Detect which cell encompasses the target text, then output its [X, Y] center coordinate. 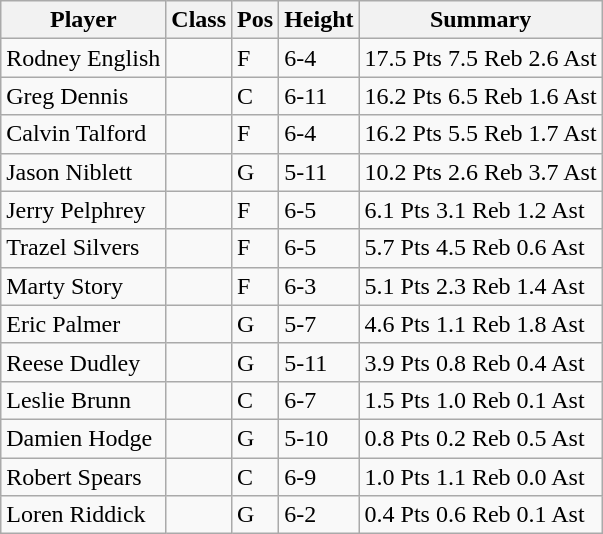
6-9 [319, 477]
Reese Dudley [84, 362]
1.5 Pts 1.0 Reb 0.1 Ast [480, 400]
10.2 Pts 2.6 Reb 3.7 Ast [480, 172]
16.2 Pts 5.5 Reb 1.7 Ast [480, 134]
5-10 [319, 438]
6.1 Pts 3.1 Reb 1.2 Ast [480, 210]
0.4 Pts 0.6 Reb 0.1 Ast [480, 515]
6-3 [319, 286]
Greg Dennis [84, 96]
Loren Riddick [84, 515]
16.2 Pts 6.5 Reb 1.6 Ast [480, 96]
17.5 Pts 7.5 Reb 2.6 Ast [480, 58]
Jason Niblett [84, 172]
0.8 Pts 0.2 Reb 0.5 Ast [480, 438]
Trazel Silvers [84, 248]
5-7 [319, 324]
Calvin Talford [84, 134]
Damien Hodge [84, 438]
Class [199, 20]
Leslie Brunn [84, 400]
4.6 Pts 1.1 Reb 1.8 Ast [480, 324]
Marty Story [84, 286]
6-11 [319, 96]
1.0 Pts 1.1 Reb 0.0 Ast [480, 477]
Pos [256, 20]
Height [319, 20]
Summary [480, 20]
5.7 Pts 4.5 Reb 0.6 Ast [480, 248]
Jerry Pelphrey [84, 210]
Robert Spears [84, 477]
Rodney English [84, 58]
6-7 [319, 400]
6-2 [319, 515]
Player [84, 20]
5.1 Pts 2.3 Reb 1.4 Ast [480, 286]
3.9 Pts 0.8 Reb 0.4 Ast [480, 362]
Eric Palmer [84, 324]
